Output the [X, Y] coordinate of the center of the cell containing the given text.  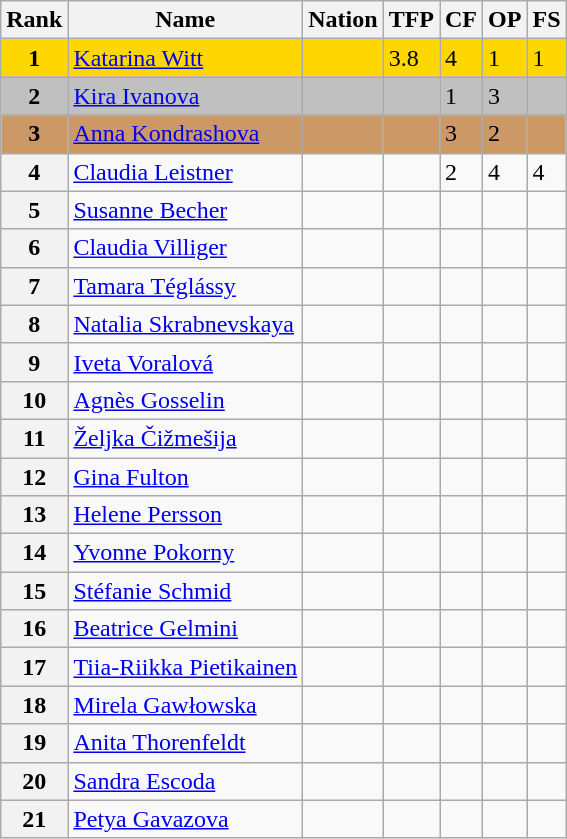
10 [34, 400]
21 [34, 819]
Iveta Voralová [186, 362]
13 [34, 515]
Susanne Becher [186, 210]
Beatrice Gelmini [186, 629]
Nation [343, 20]
6 [34, 248]
17 [34, 667]
16 [34, 629]
Sandra Escoda [186, 781]
7 [34, 286]
Claudia Leistner [186, 172]
CF [462, 20]
Yvonne Pokorny [186, 553]
Kira Ivanova [186, 96]
Mirela Gawłowska [186, 705]
Katarina Witt [186, 58]
Claudia Villiger [186, 248]
19 [34, 743]
18 [34, 705]
Natalia Skrabnevskaya [186, 324]
3.8 [411, 58]
Tamara Téglássy [186, 286]
Rank [34, 20]
Stéfanie Schmid [186, 591]
Name [186, 20]
12 [34, 477]
Anita Thorenfeldt [186, 743]
11 [34, 438]
Tiia-Riikka Pietikainen [186, 667]
Anna Kondrashova [186, 134]
TFP [411, 20]
Agnès Gosselin [186, 400]
14 [34, 553]
20 [34, 781]
OP [505, 20]
9 [34, 362]
5 [34, 210]
8 [34, 324]
Petya Gavazova [186, 819]
FS [546, 20]
Helene Persson [186, 515]
Gina Fulton [186, 477]
15 [34, 591]
Željka Čižmešija [186, 438]
